Provide the (X, Y) coordinate of the cell's center where the given text is located.  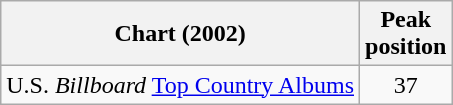
Peakposition (406, 34)
U.S. Billboard Top Country Albums (180, 85)
Chart (2002) (180, 34)
37 (406, 85)
